From the cell containing the given text, extract its center point as [X, Y] coordinate. 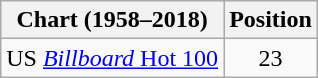
Chart (1958–2018) [112, 20]
Position [271, 20]
23 [271, 58]
US Billboard Hot 100 [112, 58]
